Scan for the cell matching the given text and deliver its (X, Y) coordinate at center. 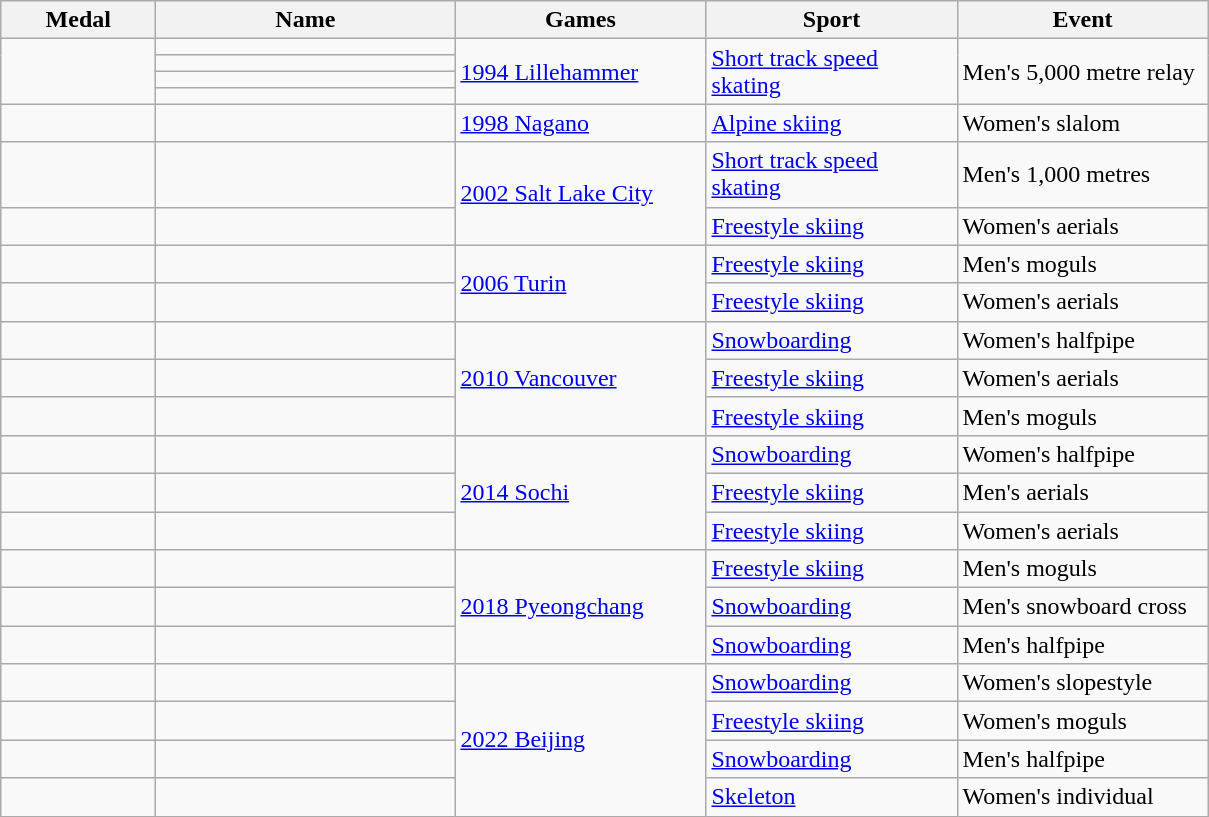
Men's aerials (1082, 492)
Women's individual (1082, 797)
Sport (832, 20)
Women's moguls (1082, 721)
Name (306, 20)
Skeleton (832, 797)
1994 Lillehammer (580, 72)
1998 Nagano (580, 123)
Men's 1,000 metres (1082, 174)
2018 Pyeongchang (580, 607)
2010 Vancouver (580, 378)
Women's slopestyle (1082, 683)
Alpine skiing (832, 123)
Men's snowboard cross (1082, 607)
Games (580, 20)
2014 Sochi (580, 492)
Women's slalom (1082, 123)
2006 Turin (580, 283)
Medal (78, 20)
Event (1082, 20)
2002 Salt Lake City (580, 194)
2022 Beijing (580, 740)
Men's 5,000 metre relay (1082, 72)
